From the cell containing the given text, extract its center point as [X, Y] coordinate. 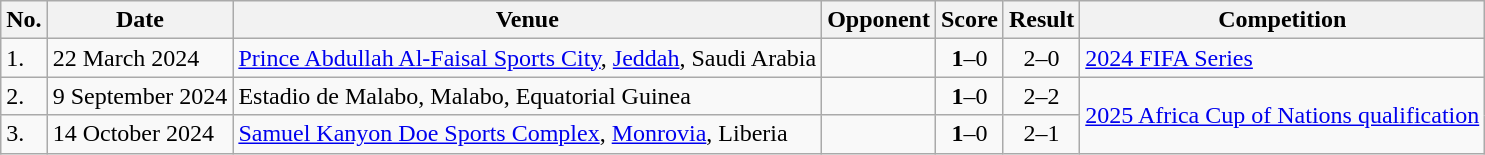
22 March 2024 [140, 58]
No. [24, 20]
2–0 [1041, 58]
Estadio de Malabo, Malabo, Equatorial Guinea [528, 96]
Prince Abdullah Al-Faisal Sports City, Jeddah, Saudi Arabia [528, 58]
Date [140, 20]
2–2 [1041, 96]
1. [24, 58]
Venue [528, 20]
Opponent [879, 20]
2–1 [1041, 134]
Score [969, 20]
9 September 2024 [140, 96]
2025 Africa Cup of Nations qualification [1282, 115]
Result [1041, 20]
14 October 2024 [140, 134]
2. [24, 96]
2024 FIFA Series [1282, 58]
Samuel Kanyon Doe Sports Complex, Monrovia, Liberia [528, 134]
Competition [1282, 20]
3. [24, 134]
